Return the (x, y) coordinate for the center point of the cell that contains the specified text.  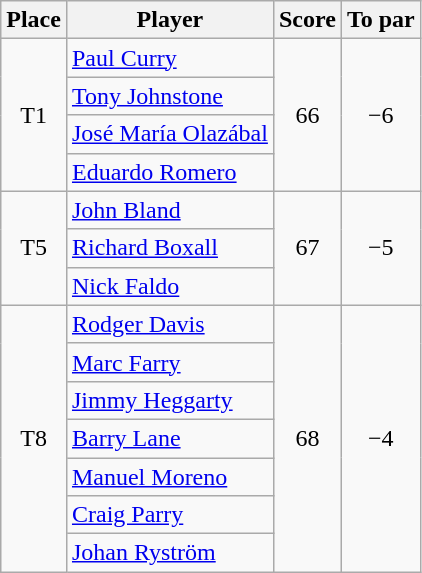
John Bland (170, 210)
Craig Parry (170, 515)
T5 (34, 248)
T1 (34, 115)
68 (307, 438)
Marc Farry (170, 362)
Barry Lane (170, 438)
Nick Faldo (170, 286)
67 (307, 248)
Paul Curry (170, 58)
Rodger Davis (170, 324)
−4 (380, 438)
Place (34, 20)
To par (380, 20)
Tony Johnstone (170, 96)
Eduardo Romero (170, 172)
Richard Boxall (170, 248)
Player (170, 20)
José María Olazábal (170, 134)
Johan Ryström (170, 553)
T8 (34, 438)
−6 (380, 115)
66 (307, 115)
Jimmy Heggarty (170, 400)
−5 (380, 248)
Manuel Moreno (170, 477)
Score (307, 20)
